Find where the given text appears and provide that cell's center as (X, Y) coordinate. 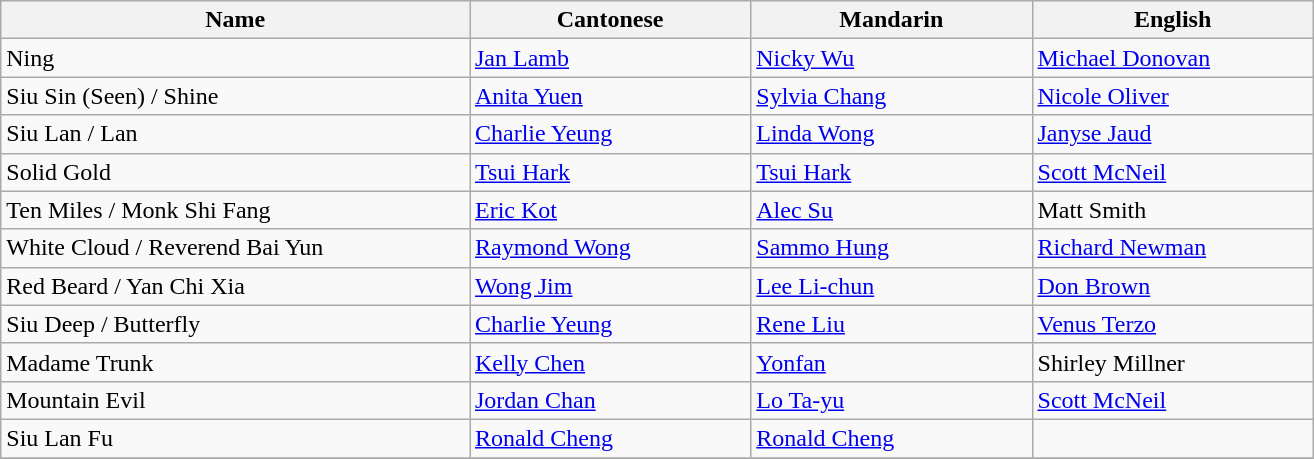
Alec Su (892, 210)
Siu Deep / Butterfly (236, 324)
Wong Jim (610, 286)
White Cloud / Reverend Bai Yun (236, 248)
Siu Sin (Seen) / Shine (236, 96)
Nicky Wu (892, 58)
Solid Gold (236, 172)
Ning (236, 58)
Venus Terzo (1172, 324)
Sylvia Chang (892, 96)
Madame Trunk (236, 362)
Nicole Oliver (1172, 96)
Sammo Hung (892, 248)
Kelly Chen (610, 362)
Lee Li-chun (892, 286)
English (1172, 20)
Jan Lamb (610, 58)
Siu Lan Fu (236, 438)
Ten Miles / Monk Shi Fang (236, 210)
Shirley Millner (1172, 362)
Mountain Evil (236, 400)
Red Beard / Yan Chi Xia (236, 286)
Don Brown (1172, 286)
Anita Yuen (610, 96)
Richard Newman (1172, 248)
Name (236, 20)
Mandarin (892, 20)
Siu Lan / Lan (236, 134)
Cantonese (610, 20)
Janyse Jaud (1172, 134)
Yonfan (892, 362)
Lo Ta-yu (892, 400)
Linda Wong (892, 134)
Matt Smith (1172, 210)
Raymond Wong (610, 248)
Eric Kot (610, 210)
Jordan Chan (610, 400)
Rene Liu (892, 324)
Michael Donovan (1172, 58)
